Return (x, y) of the center of cell containing provided text 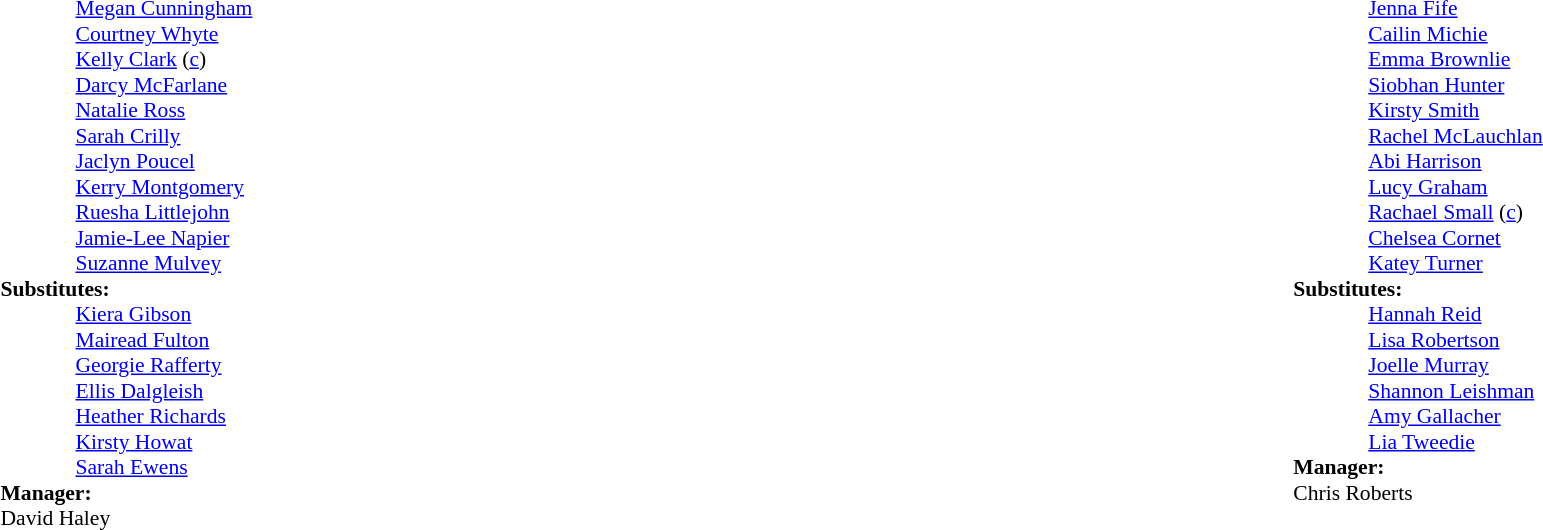
Katey Turner (1455, 263)
Siobhan Hunter (1455, 85)
Natalie Ross (164, 111)
Heather Richards (164, 417)
Kirsty Smith (1455, 111)
Joelle Murray (1455, 365)
Sarah Crilly (164, 136)
Courtney Whyte (164, 34)
Emma Brownlie (1455, 59)
Cailin Michie (1455, 34)
Suzanne Mulvey (164, 263)
Darcy McFarlane (164, 85)
Amy Gallacher (1455, 417)
Georgie Rafferty (164, 365)
Kirsty Howat (164, 442)
Kerry Montgomery (164, 187)
Rachael Small (c) (1455, 213)
Hannah Reid (1455, 315)
Chris Roberts (1418, 493)
Ruesha Littlejohn (164, 213)
Jaclyn Poucel (164, 161)
Ellis Dalgleish (164, 391)
Rachel McLauchlan (1455, 136)
Kiera Gibson (164, 315)
Sarah Ewens (164, 467)
Mairead Fulton (164, 340)
Lucy Graham (1455, 187)
Lisa Robertson (1455, 340)
Abi Harrison (1455, 161)
Shannon Leishman (1455, 391)
Kelly Clark (c) (164, 59)
Lia Tweedie (1455, 442)
Chelsea Cornet (1455, 238)
Jamie-Lee Napier (164, 238)
